Output the (X, Y) coordinate of the center of the cell containing the given text.  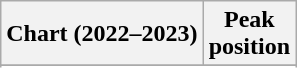
Peakposition (249, 34)
Chart (2022–2023) (102, 34)
